Capture the cell that displays the provided text and extract its (X, Y) central coordinate. 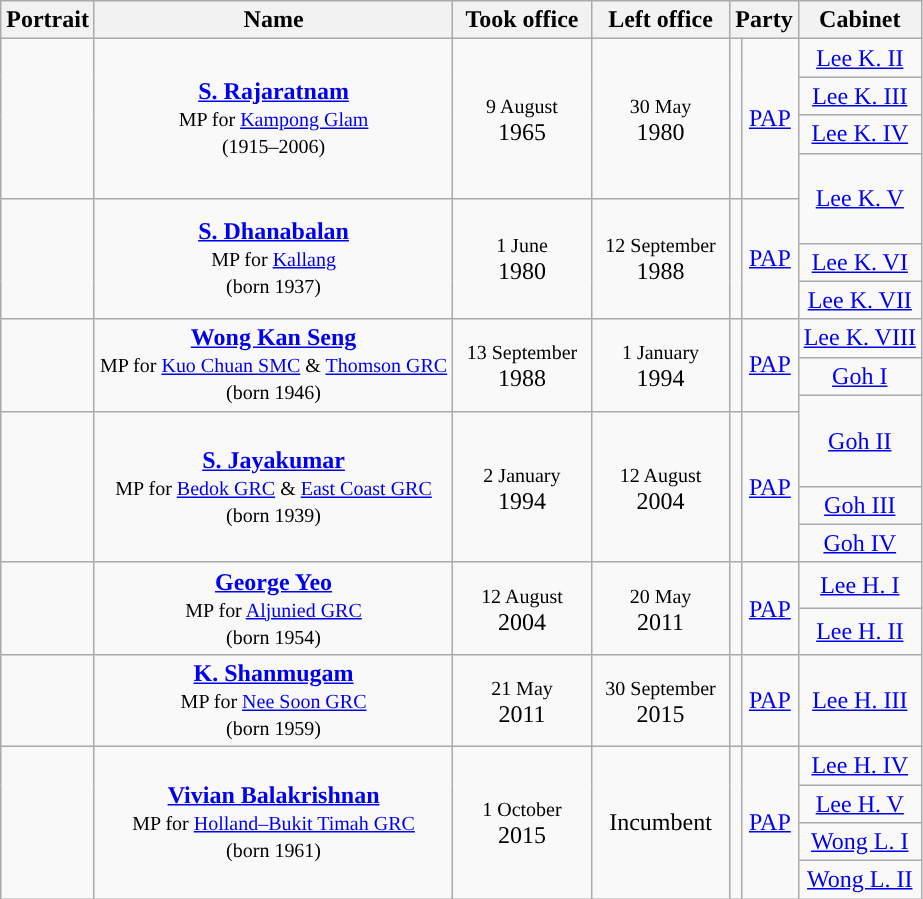
Took office (522, 20)
Goh I (860, 376)
Goh II (860, 440)
12 September1988 (660, 258)
Lee K. II (860, 58)
Lee K. III (860, 96)
20 May2011 (660, 608)
30 May1980 (660, 118)
Lee H. IV (860, 765)
Lee K. V (860, 198)
Cabinet (860, 20)
13 September1988 (522, 365)
Goh III (860, 505)
Lee K. VIII (860, 338)
Lee H. V (860, 803)
9 August1965 (522, 118)
30 September2015 (660, 700)
Portrait (48, 20)
Lee K. VII (860, 300)
Incumbent (660, 822)
S. RajaratnamMP for Kampong Glam(1915–2006) (273, 118)
S. JayakumarMP for Bedok GRC & East Coast GRC(born 1939) (273, 486)
Lee H. III (860, 700)
Vivian BalakrishnanMP for Holland–Bukit Timah GRC(born 1961) (273, 822)
Wong Kan SengMP for Kuo Chuan SMC & Thomson GRC(born 1946) (273, 365)
Wong L. I (860, 842)
2 January1994 (522, 486)
Lee K. VI (860, 262)
21 May2011 (522, 700)
George YeoMP for Aljunied GRC(born 1954) (273, 608)
1 June1980 (522, 258)
K. ShanmugamMP for Nee Soon GRC(born 1959) (273, 700)
Lee H. II (860, 631)
Name (273, 20)
Lee K. IV (860, 134)
Wong L. II (860, 880)
1 January1994 (660, 365)
Goh IV (860, 543)
Left office (660, 20)
Lee H. I (860, 585)
S. DhanabalanMP for Kallang(born 1937) (273, 258)
1 October2015 (522, 822)
Party (764, 20)
